Pinpoint the cell where the given text exists, returning its (X, Y) midpoint coordinate. 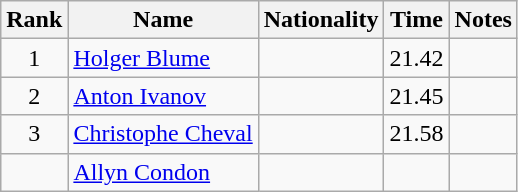
Holger Blume (163, 58)
2 (34, 96)
Christophe Cheval (163, 134)
Anton Ivanov (163, 96)
21.42 (416, 58)
21.45 (416, 96)
1 (34, 58)
Allyn Condon (163, 172)
Notes (483, 20)
Nationality (321, 20)
3 (34, 134)
Rank (34, 20)
Time (416, 20)
Name (163, 20)
21.58 (416, 134)
